Search for the cell housing the specified text and yield its (x, y) center coordinate. 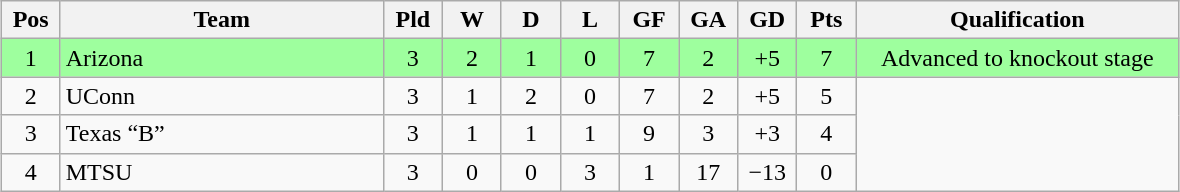
GF (650, 20)
−13 (768, 172)
17 (708, 172)
Advanced to knockout stage (1018, 58)
+3 (768, 134)
5 (826, 96)
GD (768, 20)
W (472, 20)
UConn (222, 96)
Pld (412, 20)
D (530, 20)
9 (650, 134)
Texas “B” (222, 134)
Qualification (1018, 20)
Arizona (222, 58)
Pts (826, 20)
Team (222, 20)
GA (708, 20)
Pos (30, 20)
L (590, 20)
MTSU (222, 172)
